Capture the cell that displays the provided text and extract its [x, y] central coordinate. 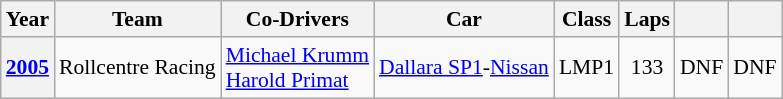
Dallara SP1-Nissan [464, 68]
Class [586, 19]
133 [647, 68]
Year [28, 19]
Michael Krumm Harold Primat [298, 68]
LMP1 [586, 68]
Team [138, 19]
Rollcentre Racing [138, 68]
Car [464, 19]
Laps [647, 19]
2005 [28, 68]
Co-Drivers [298, 19]
